Return the [X, Y] coordinate for the center point of the cell that contains the specified text.  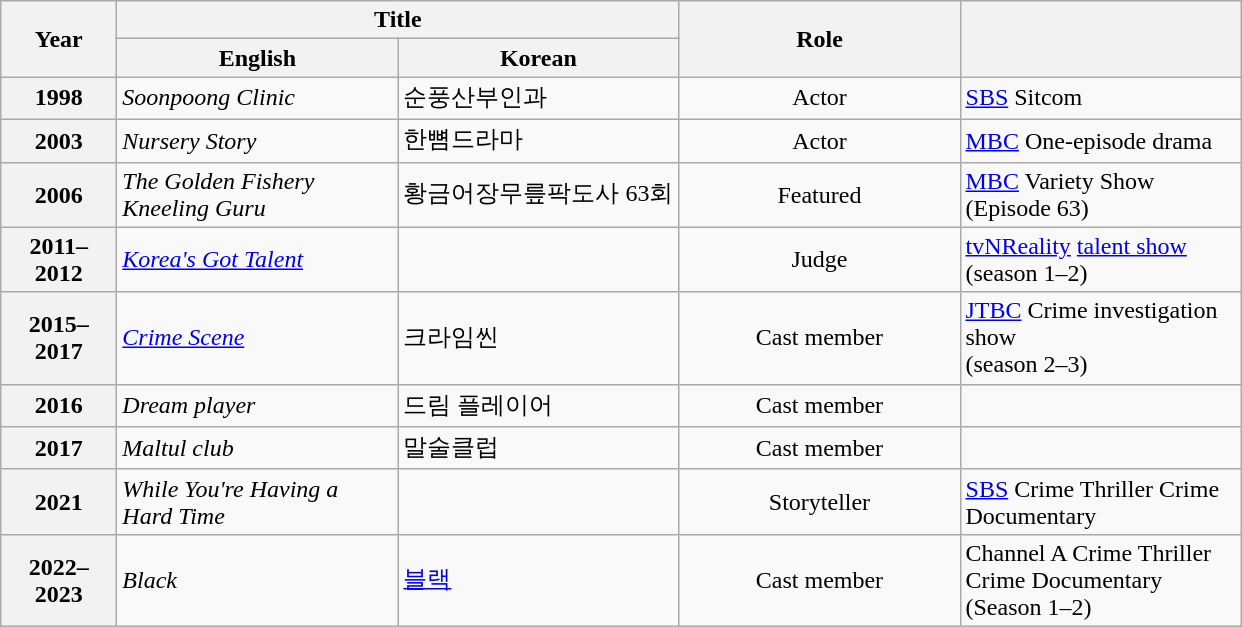
Nursery Story [258, 140]
While You're Having a Hard Time [258, 502]
Storyteller [820, 502]
드림 플레이어 [538, 406]
2011–2012 [59, 260]
MBC One-episode drama [1100, 140]
Korean [538, 58]
MBC Variety Show (Episode 63) [1100, 194]
블랙 [538, 580]
2022–2023 [59, 580]
2003 [59, 140]
Title [398, 20]
Black [258, 580]
2006 [59, 194]
2015–2017 [59, 338]
Dream player [258, 406]
2021 [59, 502]
JTBC Crime investigation show (season 2–3) [1100, 338]
말술클럽 [538, 448]
한뼘드라마 [538, 140]
English [258, 58]
Role [820, 39]
순풍산부인과 [538, 98]
SBS Sitcom [1100, 98]
Maltul club [258, 448]
Featured [820, 194]
tvNReality talent show (season 1–2) [1100, 260]
1998 [59, 98]
황금어장무릎팍도사 63회 [538, 194]
SBS Crime Thriller Crime Documentary [1100, 502]
Channel A Crime Thriller Crime Documentary (Season 1–2) [1100, 580]
2017 [59, 448]
Soonpoong Clinic [258, 98]
Korea's Got Talent [258, 260]
Judge [820, 260]
크라임씬 [538, 338]
Crime Scene [258, 338]
Year [59, 39]
The Golden Fishery Kneeling Guru [258, 194]
2016 [59, 406]
